For the text-containing cell, return its midpoint in (X, Y) coordinate format. 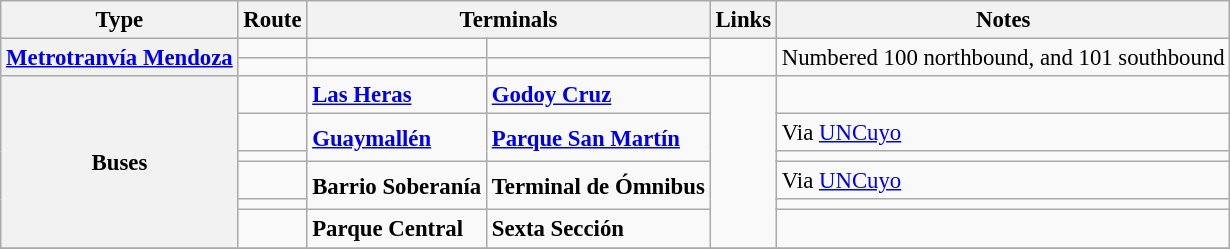
Type (120, 20)
Parque San Martín (598, 138)
Barrio Soberanía (397, 186)
Metrotranvía Mendoza (120, 58)
Route (272, 20)
Notes (1003, 20)
Godoy Cruz (598, 95)
Sexta Sección (598, 229)
Las Heras (397, 95)
Terminals (508, 20)
Terminal de Ómnibus (598, 186)
Buses (120, 162)
Guaymallén (397, 138)
Links (743, 20)
Numbered 100 northbound, and 101 southbound (1003, 58)
Parque Central (397, 229)
